Provide the (x, y) coordinate of the cell's center where the given text is located.  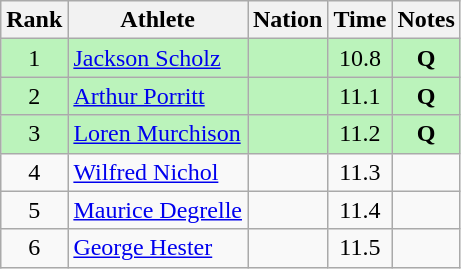
6 (34, 248)
Jackson Scholz (158, 58)
11.4 (360, 210)
4 (34, 172)
5 (34, 210)
1 (34, 58)
2 (34, 96)
Arthur Porritt (158, 96)
Maurice Degrelle (158, 210)
Nation (288, 20)
Wilfred Nichol (158, 172)
11.3 (360, 172)
11.2 (360, 134)
11.1 (360, 96)
3 (34, 134)
Athlete (158, 20)
Time (360, 20)
Loren Murchison (158, 134)
George Hester (158, 248)
Notes (426, 20)
10.8 (360, 58)
11.5 (360, 248)
Rank (34, 20)
